Find where the given text appears and provide that cell's center as [x, y] coordinate. 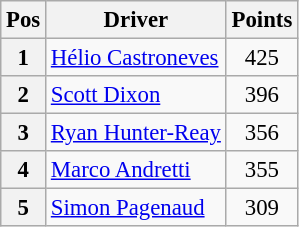
Pos [24, 20]
Hélio Castroneves [136, 58]
355 [262, 170]
Marco Andretti [136, 170]
356 [262, 133]
425 [262, 58]
Scott Dixon [136, 95]
2 [24, 95]
Points [262, 20]
1 [24, 58]
Driver [136, 20]
309 [262, 208]
Ryan Hunter-Reay [136, 133]
3 [24, 133]
4 [24, 170]
Simon Pagenaud [136, 208]
396 [262, 95]
5 [24, 208]
